Determine the [X, Y] coordinate at the center of the cell enclosing the given text.  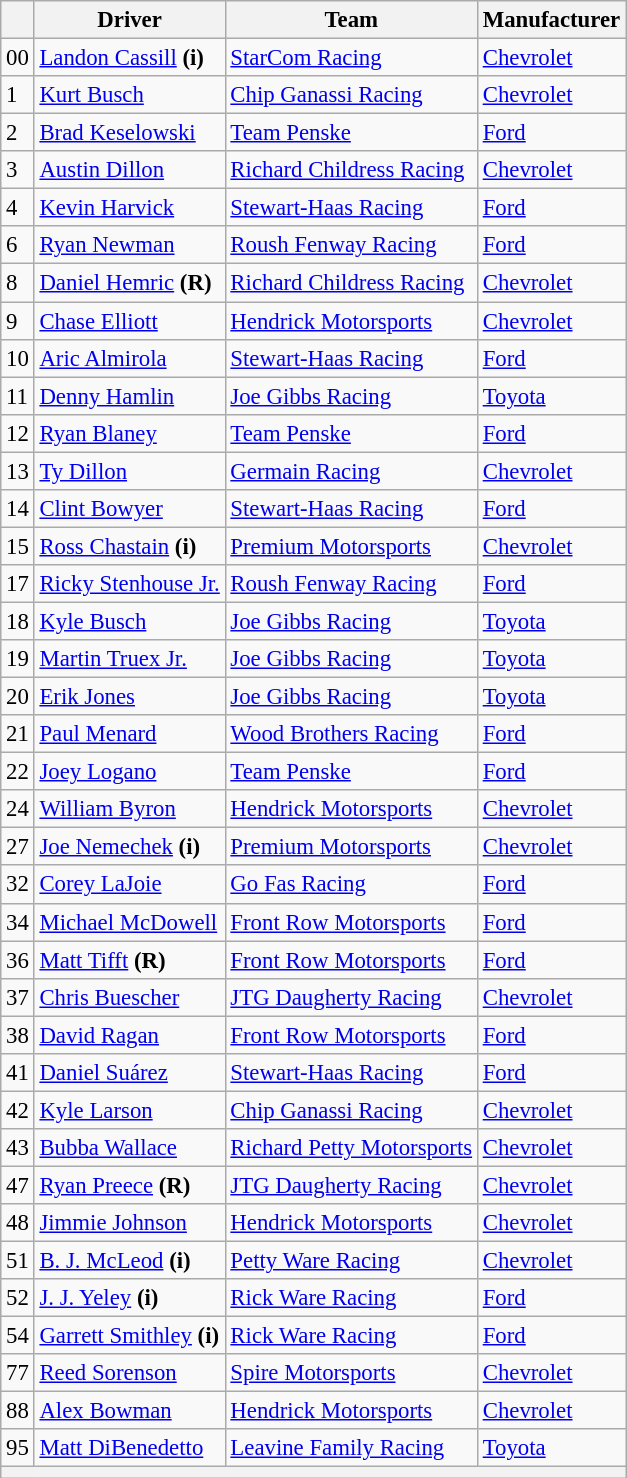
Austin Dillon [130, 170]
Team [351, 20]
36 [18, 960]
18 [18, 621]
J. J. Yeley (i) [130, 1298]
Ryan Newman [130, 245]
Wood Brothers Racing [351, 734]
StarCom Racing [351, 58]
Spire Motorsports [351, 1373]
Kyle Larson [130, 1110]
Kyle Busch [130, 621]
27 [18, 847]
Leavine Family Racing [351, 1449]
Paul Menard [130, 734]
1 [18, 95]
Brad Keselowski [130, 133]
Michael McDowell [130, 922]
Ryan Blaney [130, 433]
Clint Bowyer [130, 509]
Erik Jones [130, 697]
43 [18, 1148]
41 [18, 1073]
Matt Tifft (R) [130, 960]
Denny Hamlin [130, 396]
51 [18, 1261]
14 [18, 509]
Garrett Smithley (i) [130, 1336]
00 [18, 58]
47 [18, 1185]
15 [18, 546]
William Byron [130, 809]
37 [18, 997]
Ty Dillon [130, 471]
Driver [130, 20]
11 [18, 396]
2 [18, 133]
48 [18, 1223]
Ricky Stenhouse Jr. [130, 584]
Joe Nemechek (i) [130, 847]
Germain Racing [351, 471]
B. J. McLeod (i) [130, 1261]
54 [18, 1336]
88 [18, 1411]
Kurt Busch [130, 95]
Corey LaJoie [130, 885]
Manufacturer [551, 20]
13 [18, 471]
12 [18, 433]
Alex Bowman [130, 1411]
9 [18, 321]
34 [18, 922]
17 [18, 584]
19 [18, 659]
8 [18, 283]
32 [18, 885]
42 [18, 1110]
Ross Chastain (i) [130, 546]
77 [18, 1373]
Aric Almirola [130, 358]
Chris Buescher [130, 997]
38 [18, 1035]
4 [18, 208]
Martin Truex Jr. [130, 659]
Kevin Harvick [130, 208]
Matt DiBenedetto [130, 1449]
95 [18, 1449]
22 [18, 772]
Petty Ware Racing [351, 1261]
Reed Sorenson [130, 1373]
Go Fas Racing [351, 885]
6 [18, 245]
24 [18, 809]
Richard Petty Motorsports [351, 1148]
10 [18, 358]
David Ragan [130, 1035]
Bubba Wallace [130, 1148]
21 [18, 734]
Chase Elliott [130, 321]
52 [18, 1298]
Daniel Suárez [130, 1073]
Joey Logano [130, 772]
Daniel Hemric (R) [130, 283]
Jimmie Johnson [130, 1223]
20 [18, 697]
3 [18, 170]
Landon Cassill (i) [130, 58]
Ryan Preece (R) [130, 1185]
